Locate the cell with the specified text and output its [X, Y] center coordinate. 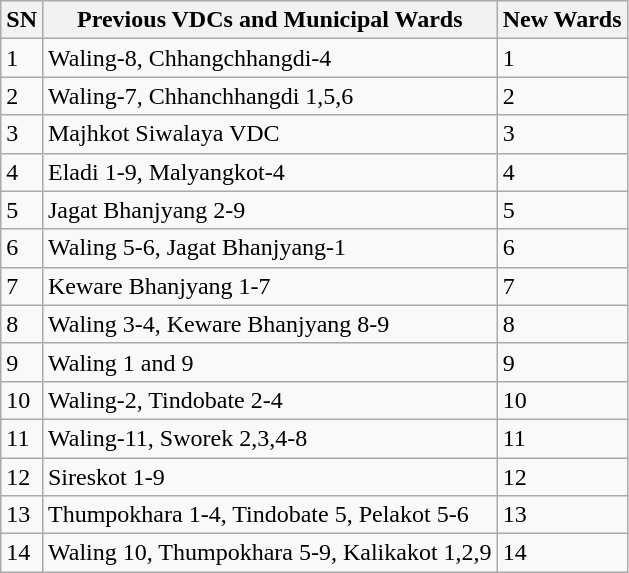
Waling 10, Thumpokhara 5-9, Kalikakot 1,2,9 [270, 553]
Thumpokhara 1-4, Tindobate 5, Pelakot 5-6 [270, 515]
Waling 3-4, Keware Bhanjyang 8-9 [270, 324]
Waling-11, Sworek 2,3,4-8 [270, 438]
SN [22, 20]
New Wards [562, 20]
Majhkot Siwalaya VDC [270, 134]
Sireskot 1-9 [270, 477]
Waling 1 and 9 [270, 362]
Waling 5-6, Jagat Bhanjyang-1 [270, 248]
Previous VDCs and Municipal Wards [270, 20]
Jagat Bhanjyang 2-9 [270, 210]
Eladi 1-9, Malyangkot-4 [270, 172]
Waling-7, Chhanchhangdi 1,5,6 [270, 96]
Waling-2, Tindobate 2-4 [270, 400]
Waling-8, Chhangchhangdi-4 [270, 58]
Keware Bhanjyang 1-7 [270, 286]
